Return (x, y) of the center of cell containing provided text 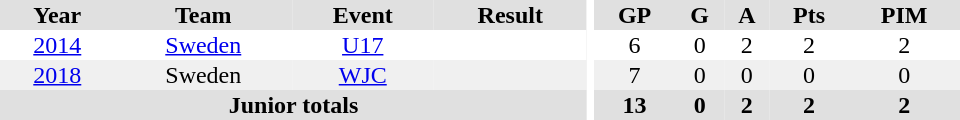
2014 (58, 45)
7 (635, 75)
Event (363, 15)
GP (635, 15)
G (700, 15)
WJC (363, 75)
U17 (363, 45)
PIM (904, 15)
Year (58, 15)
A (747, 15)
2018 (58, 75)
Junior totals (294, 105)
13 (635, 105)
Result (511, 15)
Pts (810, 15)
6 (635, 45)
Team (204, 15)
